Locate the cell with the specified text and output its [x, y] center coordinate. 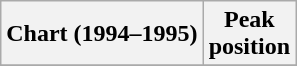
Peakposition [249, 34]
Chart (1994–1995) [102, 34]
